Identify which cell holds the provided text, then report its [X, Y] central coordinate. 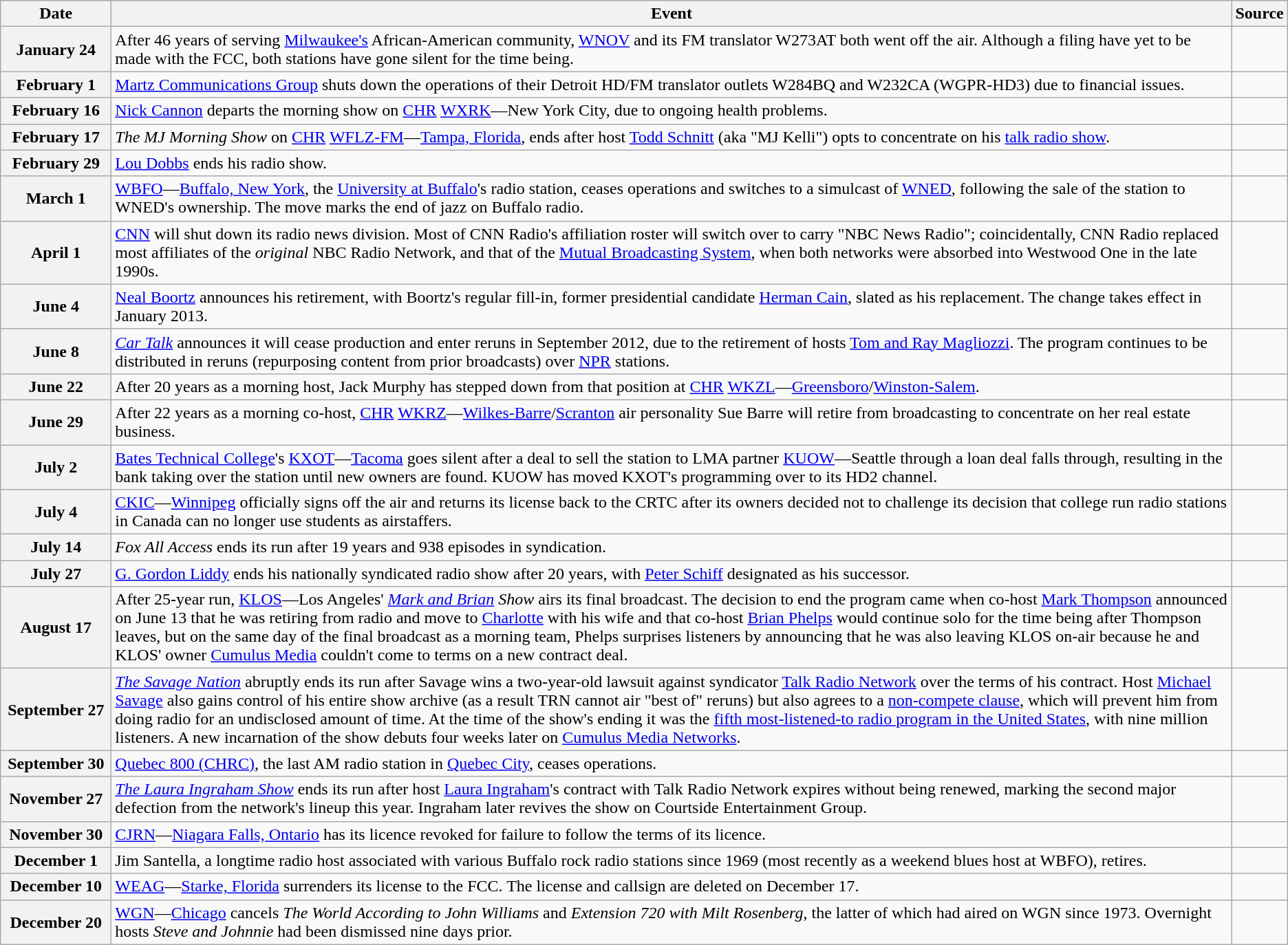
August 17 [56, 627]
Source [1259, 14]
Date [56, 14]
September 27 [56, 710]
Fox All Access ends its run after 19 years and 938 episodes in syndication. [672, 547]
June 22 [56, 387]
February 1 [56, 85]
Lou Dobbs ends his radio show. [672, 163]
December 1 [56, 860]
November 30 [56, 834]
July 4 [56, 512]
December 10 [56, 887]
After 20 years as a morning host, Jack Murphy has stepped down from that position at CHR WKZL—Greensboro/Winston-Salem. [672, 387]
July 14 [56, 547]
The MJ Morning Show on CHR WFLZ-FM—Tampa, Florida, ends after host Todd Schnitt (aka "MJ Kelli") opts to concentrate on his talk radio show. [672, 137]
November 27 [56, 799]
June 4 [56, 307]
June 8 [56, 351]
Nick Cannon departs the morning show on CHR WXRK—New York City, due to ongoing health problems. [672, 111]
December 20 [56, 922]
April 1 [56, 252]
February 16 [56, 111]
January 24 [56, 50]
February 17 [56, 137]
July 2 [56, 466]
Quebec 800 (CHRC), the last AM radio station in Quebec City, ceases operations. [672, 763]
Event [672, 14]
July 27 [56, 574]
September 30 [56, 763]
WEAG—Starke, Florida surrenders its license to the FCC. The license and callsign are deleted on December 17. [672, 887]
March 1 [56, 198]
February 29 [56, 163]
G. Gordon Liddy ends his nationally syndicated radio show after 20 years, with Peter Schiff designated as his successor. [672, 574]
CJRN—Niagara Falls, Ontario has its licence revoked for failure to follow the terms of its licence. [672, 834]
June 29 [56, 422]
Martz Communications Group shuts down the operations of their Detroit HD/FM translator outlets W284BQ and W232CA (WGPR-HD3) due to financial issues. [672, 85]
